Output the (x, y) coordinate of the center of the cell containing the given text.  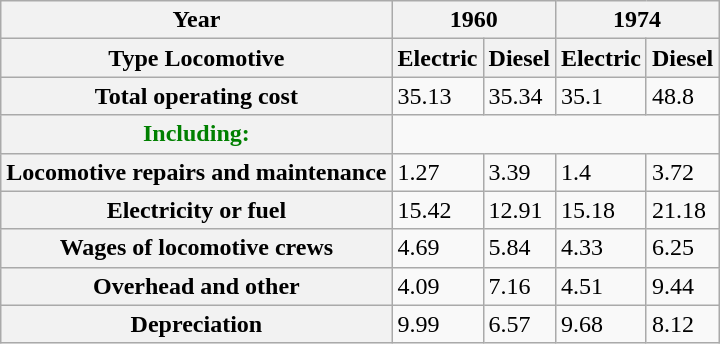
1974 (636, 20)
4.51 (600, 286)
35.13 (438, 96)
Depreciation (196, 324)
48.8 (682, 96)
6.25 (682, 248)
4.33 (600, 248)
1.27 (438, 172)
Including: (196, 134)
4.09 (438, 286)
3.39 (519, 172)
Wages of locomotive crews (196, 248)
5.84 (519, 248)
35.1 (600, 96)
Total operating cost (196, 96)
9.44 (682, 286)
7.16 (519, 286)
Year (196, 20)
12.91 (519, 210)
35.34 (519, 96)
Locomotive repairs and maintenance (196, 172)
3.72 (682, 172)
8.12 (682, 324)
1960 (474, 20)
Overhead and other (196, 286)
9.99 (438, 324)
Type Locomotive (196, 58)
15.42 (438, 210)
9.68 (600, 324)
15.18 (600, 210)
21.18 (682, 210)
4.69 (438, 248)
Electricity or fuel (196, 210)
6.57 (519, 324)
1.4 (600, 172)
